Locate the cell with the specified text and output its (x, y) center coordinate. 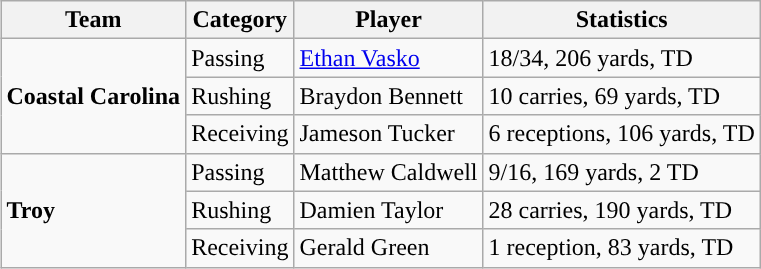
1 reception, 83 yards, TD (622, 248)
6 receptions, 106 yards, TD (622, 134)
Matthew Caldwell (388, 172)
Ethan Vasko (388, 58)
Coastal Carolina (94, 96)
10 carries, 69 yards, TD (622, 96)
18/34, 206 yards, TD (622, 58)
Category (240, 20)
Statistics (622, 20)
Troy (94, 210)
28 carries, 190 yards, TD (622, 210)
Gerald Green (388, 248)
Jameson Tucker (388, 134)
9/16, 169 yards, 2 TD (622, 172)
Team (94, 20)
Player (388, 20)
Damien Taylor (388, 210)
Braydon Bennett (388, 96)
